Identify which cell holds the provided text, then report its (X, Y) central coordinate. 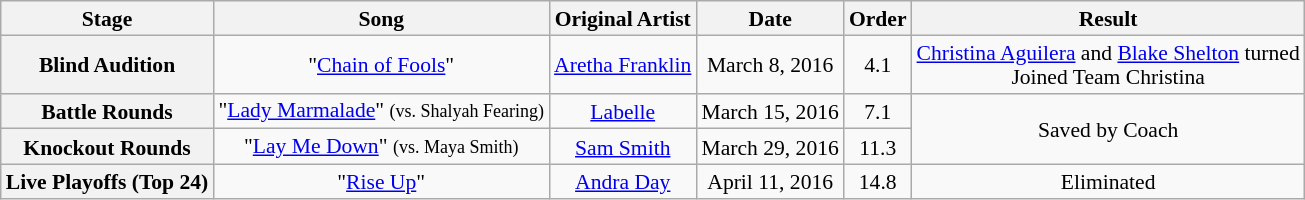
Result (1108, 18)
Labelle (622, 111)
14.8 (878, 182)
Battle Rounds (108, 111)
Original Artist (622, 18)
April 11, 2016 (770, 182)
Andra Day (622, 182)
Eliminated (1108, 182)
Stage (108, 18)
Saved by Coach (1108, 128)
Christina Aguilera and Blake Shelton turnedJoined Team Christina (1108, 64)
Aretha Franklin (622, 64)
4.1 (878, 64)
Date (770, 18)
"Lady Marmalade" (vs. Shalyah Fearing) (381, 111)
March 8, 2016 (770, 64)
March 29, 2016 (770, 147)
7.1 (878, 111)
Sam Smith (622, 147)
Blind Audition (108, 64)
Order (878, 18)
"Rise Up" (381, 182)
Knockout Rounds (108, 147)
11.3 (878, 147)
Song (381, 18)
Live Playoffs (Top 24) (108, 182)
"Chain of Fools" (381, 64)
March 15, 2016 (770, 111)
"Lay Me Down" (vs. Maya Smith) (381, 147)
